Detect which cell encompasses the target text, then output its (X, Y) center coordinate. 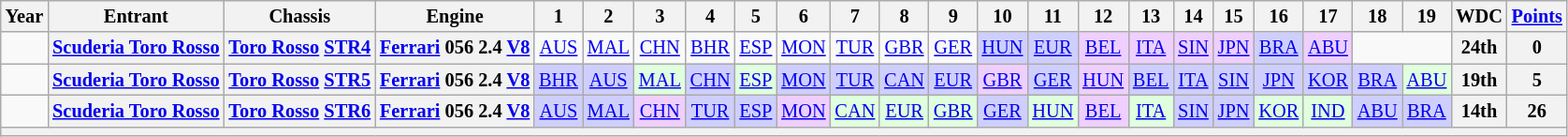
Year (24, 16)
3 (661, 16)
11 (1053, 16)
8 (904, 16)
19th (1479, 80)
12 (1103, 16)
9 (953, 16)
14 (1194, 16)
WDC (1479, 16)
0 (1537, 48)
13 (1151, 16)
15 (1234, 16)
IND (1328, 111)
19 (1428, 16)
17 (1328, 16)
14th (1479, 111)
Points (1537, 16)
1 (559, 16)
10 (1003, 16)
Engine (455, 16)
26 (1537, 111)
2 (608, 16)
7 (855, 16)
24th (1479, 48)
6 (803, 16)
16 (1278, 16)
Toro Rosso STR4 (300, 48)
Toro Rosso STR5 (300, 80)
18 (1377, 16)
4 (711, 16)
Toro Rosso STR6 (300, 111)
Chassis (300, 16)
Entrant (136, 16)
